Locate the cell with the specified text and output its [X, Y] center coordinate. 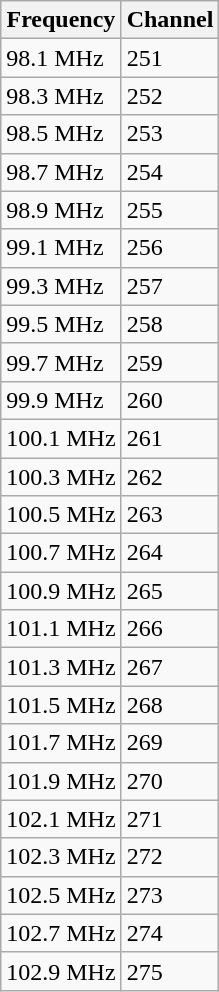
98.1 MHz [61, 58]
98.9 MHz [61, 210]
263 [170, 515]
258 [170, 324]
98.3 MHz [61, 96]
266 [170, 629]
271 [170, 819]
102.1 MHz [61, 819]
100.3 MHz [61, 477]
99.5 MHz [61, 324]
100.5 MHz [61, 515]
252 [170, 96]
101.9 MHz [61, 781]
257 [170, 286]
270 [170, 781]
261 [170, 438]
256 [170, 248]
274 [170, 933]
251 [170, 58]
101.3 MHz [61, 667]
265 [170, 591]
102.7 MHz [61, 933]
102.3 MHz [61, 857]
99.3 MHz [61, 286]
259 [170, 362]
98.7 MHz [61, 172]
102.9 MHz [61, 971]
273 [170, 895]
Channel [170, 20]
255 [170, 210]
100.7 MHz [61, 553]
267 [170, 667]
262 [170, 477]
275 [170, 971]
99.1 MHz [61, 248]
101.1 MHz [61, 629]
100.9 MHz [61, 591]
254 [170, 172]
272 [170, 857]
99.7 MHz [61, 362]
268 [170, 705]
264 [170, 553]
101.5 MHz [61, 705]
253 [170, 134]
269 [170, 743]
98.5 MHz [61, 134]
260 [170, 400]
99.9 MHz [61, 400]
100.1 MHz [61, 438]
Frequency [61, 20]
102.5 MHz [61, 895]
101.7 MHz [61, 743]
